For the text-containing cell, return its midpoint in [X, Y] coordinate format. 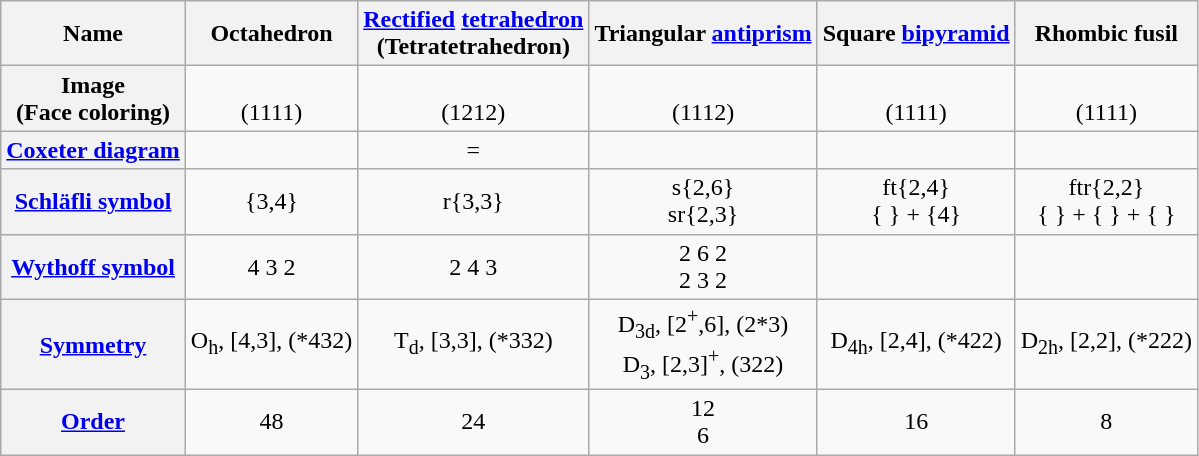
Coxeter diagram [94, 150]
Square bipyramid [916, 34]
Octahedron [271, 34]
ftr{2,2}{ } + { } + { } [1106, 202]
= [474, 150]
4 3 2 [271, 266]
D4h, [2,4], (*422) [916, 344]
16 [916, 422]
2 4 3 [474, 266]
r{3,3} [474, 202]
8 [1106, 422]
ft{2,4}{ } + {4} [916, 202]
Oh, [4,3], (*432) [271, 344]
(1212) [474, 98]
Name [94, 34]
48 [271, 422]
Order [94, 422]
s{2,6}sr{2,3} [703, 202]
Wythoff symbol [94, 266]
(1112) [703, 98]
Symmetry [94, 344]
Image(Face coloring) [94, 98]
D3d, [2+,6], (2*3)D3, [2,3]+, (322) [703, 344]
Schläfli symbol [94, 202]
2 6 2 2 3 2 [703, 266]
Triangular antiprism [703, 34]
126 [703, 422]
{3,4} [271, 202]
24 [474, 422]
D2h, [2,2], (*222) [1106, 344]
Rectified tetrahedron(Tetratetrahedron) [474, 34]
Td, [3,3], (*332) [474, 344]
Rhombic fusil [1106, 34]
